Return [X, Y] of the center of cell containing provided text 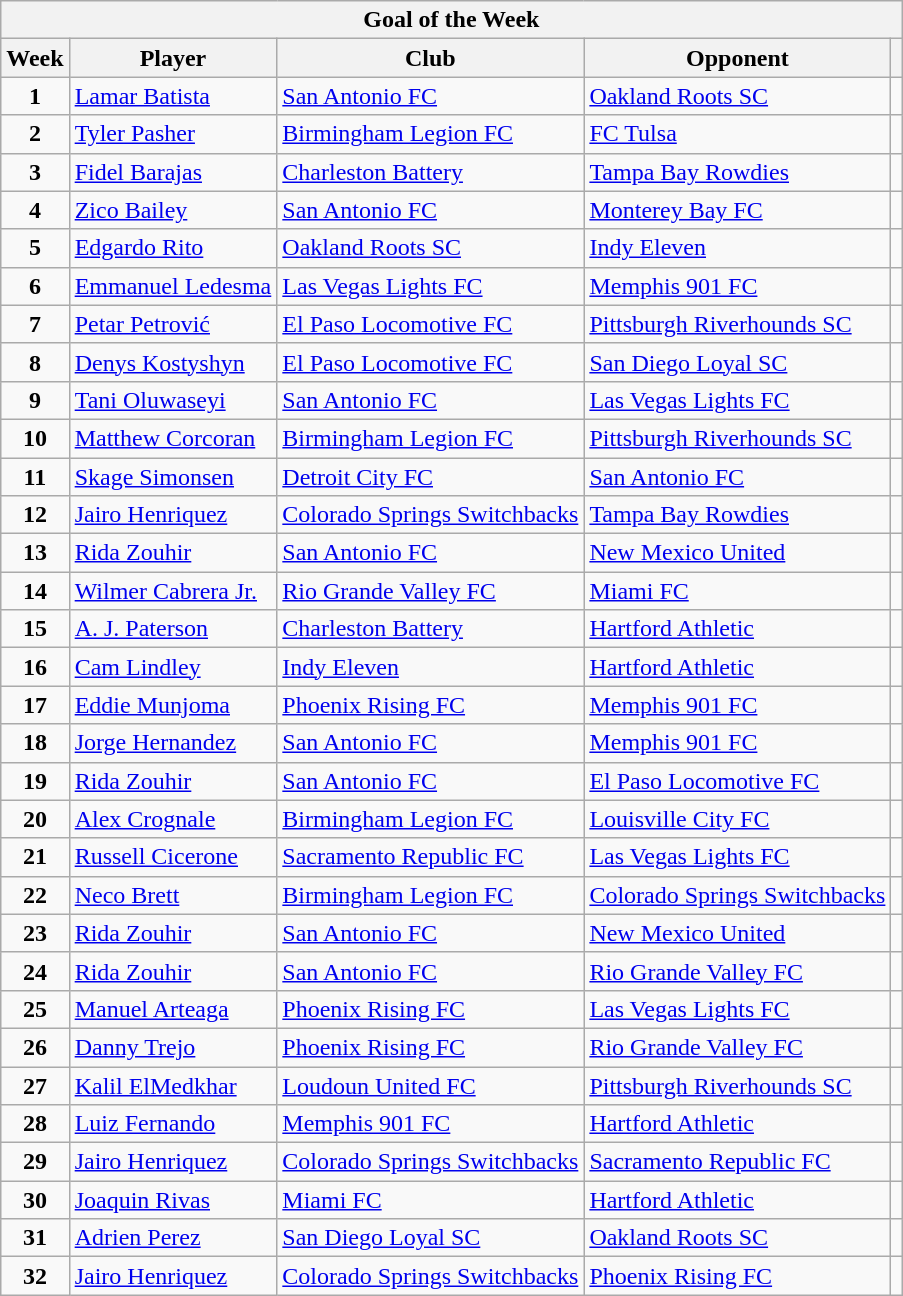
Goal of the Week [452, 20]
Eddie Munjoma [173, 705]
22 [35, 895]
10 [35, 438]
3 [35, 172]
25 [35, 1009]
31 [35, 1238]
Opponent [738, 58]
Emmanuel Ledesma [173, 286]
16 [35, 667]
11 [35, 477]
Neco Brett [173, 895]
Monterey Bay FC [738, 210]
15 [35, 629]
7 [35, 324]
Detroit City FC [430, 477]
23 [35, 933]
Louisville City FC [738, 819]
Week [35, 58]
14 [35, 591]
1 [35, 96]
Manuel Arteaga [173, 1009]
9 [35, 400]
Player [173, 58]
18 [35, 743]
32 [35, 1276]
Skage Simonsen [173, 477]
Denys Kostyshyn [173, 362]
Kalil ElMedkhar [173, 1085]
28 [35, 1124]
27 [35, 1085]
6 [35, 286]
Tani Oluwaseyi [173, 400]
Adrien Perez [173, 1238]
Russell Cicerone [173, 857]
4 [35, 210]
29 [35, 1162]
Danny Trejo [173, 1047]
Fidel Barajas [173, 172]
5 [35, 248]
Luiz Fernando [173, 1124]
Matthew Corcoran [173, 438]
A. J. Paterson [173, 629]
19 [35, 781]
13 [35, 553]
30 [35, 1200]
21 [35, 857]
2 [35, 134]
Petar Petrović [173, 324]
Lamar Batista [173, 96]
Jorge Hernandez [173, 743]
8 [35, 362]
26 [35, 1047]
24 [35, 971]
Tyler Pasher [173, 134]
Wilmer Cabrera Jr. [173, 591]
Zico Bailey [173, 210]
Joaquin Rivas [173, 1200]
17 [35, 705]
20 [35, 819]
Alex Crognale [173, 819]
12 [35, 515]
FC Tulsa [738, 134]
Cam Lindley [173, 667]
Edgardo Rito [173, 248]
Loudoun United FC [430, 1085]
Club [430, 58]
